Extract the [x, y] coordinate from the center of the cell holding the provided text.  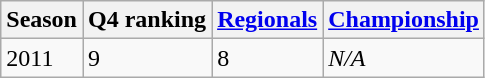
9 [146, 58]
Season [42, 20]
Regionals [268, 20]
N/A [404, 58]
8 [268, 58]
Q4 ranking [146, 20]
Championship [404, 20]
2011 [42, 58]
